Extract the [X, Y] coordinate from the center of the cell holding the provided text.  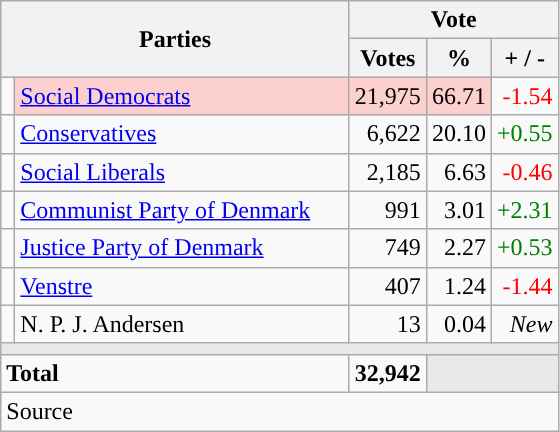
-0.46 [524, 172]
N. P. J. Andersen [182, 324]
+2.31 [524, 210]
20.10 [458, 134]
Social Liberals [182, 172]
6,622 [388, 134]
Communist Party of Denmark [182, 210]
21,975 [388, 96]
Parties [176, 39]
32,942 [388, 373]
2,185 [388, 172]
+0.53 [524, 248]
-1.54 [524, 96]
Vote [454, 20]
3.01 [458, 210]
% [458, 58]
New [524, 324]
-1.44 [524, 286]
Social Democrats [182, 96]
2.27 [458, 248]
+0.55 [524, 134]
Total [176, 373]
Conservatives [182, 134]
991 [388, 210]
Votes [388, 58]
13 [388, 324]
749 [388, 248]
Venstre [182, 286]
6.63 [458, 172]
66.71 [458, 96]
0.04 [458, 324]
1.24 [458, 286]
+ / - [524, 58]
407 [388, 286]
Justice Party of Denmark [182, 248]
Source [280, 411]
